Scan for the cell matching the given text and deliver its (x, y) coordinate at center. 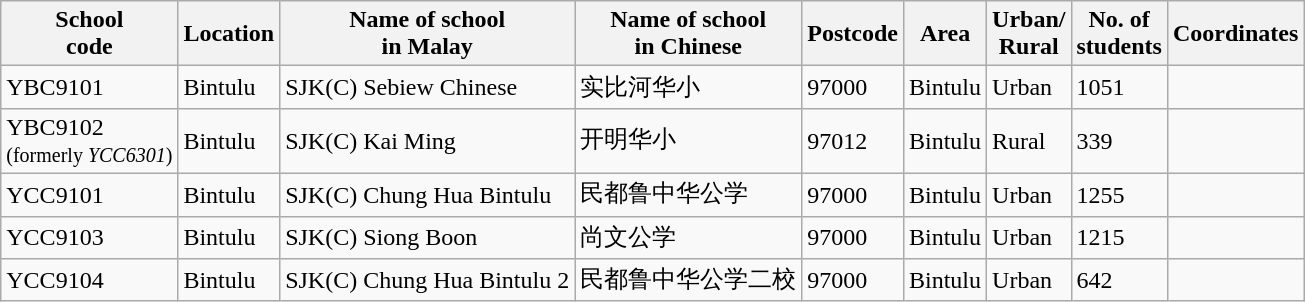
Coordinates (1235, 34)
Area (944, 34)
339 (1119, 140)
Rural (1029, 140)
YCC9101 (90, 194)
YBC9102(formerly YCC6301) (90, 140)
Name of schoolin Malay (428, 34)
SJK(C) Siong Boon (428, 238)
Postcode (853, 34)
Location (229, 34)
SJK(C) Chung Hua Bintulu (428, 194)
YCC9104 (90, 280)
SJK(C) Sebiew Chinese (428, 88)
实比河华小 (688, 88)
YCC9103 (90, 238)
民都鲁中华公学 (688, 194)
97012 (853, 140)
642 (1119, 280)
SJK(C) Chung Hua Bintulu 2 (428, 280)
SJK(C) Kai Ming (428, 140)
Name of schoolin Chinese (688, 34)
开明华小 (688, 140)
Urban/Rural (1029, 34)
Schoolcode (90, 34)
YBC9101 (90, 88)
No. ofstudents (1119, 34)
尚文公学 (688, 238)
1051 (1119, 88)
1215 (1119, 238)
民都鲁中华公学二校 (688, 280)
1255 (1119, 194)
